Determine the [x, y] coordinate at the center of the cell enclosing the given text.  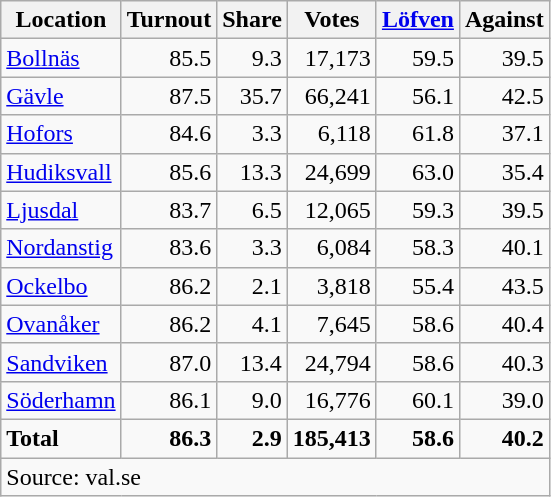
13.3 [252, 172]
59.5 [418, 58]
Gävle [61, 96]
Ockelbo [61, 286]
12,065 [332, 210]
85.5 [169, 58]
Hudiksvall [61, 172]
83.7 [169, 210]
42.5 [504, 96]
24,699 [332, 172]
9.3 [252, 58]
7,645 [332, 324]
Söderhamn [61, 400]
24,794 [332, 362]
63.0 [418, 172]
6,084 [332, 248]
Location [61, 20]
4.1 [252, 324]
61.8 [418, 134]
Hofors [61, 134]
40.3 [504, 362]
37.1 [504, 134]
56.1 [418, 96]
2.9 [252, 438]
2.1 [252, 286]
13.4 [252, 362]
55.4 [418, 286]
40.1 [504, 248]
40.4 [504, 324]
Total [61, 438]
Votes [332, 20]
185,413 [332, 438]
58.3 [418, 248]
86.1 [169, 400]
83.6 [169, 248]
3,818 [332, 286]
Ovanåker [61, 324]
Share [252, 20]
17,173 [332, 58]
84.6 [169, 134]
Ljusdal [61, 210]
Against [504, 20]
86.3 [169, 438]
85.6 [169, 172]
6,118 [332, 134]
Löfven [418, 20]
16,776 [332, 400]
6.5 [252, 210]
35.4 [504, 172]
87.0 [169, 362]
Sandviken [61, 362]
59.3 [418, 210]
66,241 [332, 96]
43.5 [504, 286]
Source: val.se [275, 477]
60.1 [418, 400]
Turnout [169, 20]
40.2 [504, 438]
35.7 [252, 96]
39.0 [504, 400]
Nordanstig [61, 248]
87.5 [169, 96]
9.0 [252, 400]
Bollnäs [61, 58]
